Pinpoint the cell where the given text exists, returning its (X, Y) midpoint coordinate. 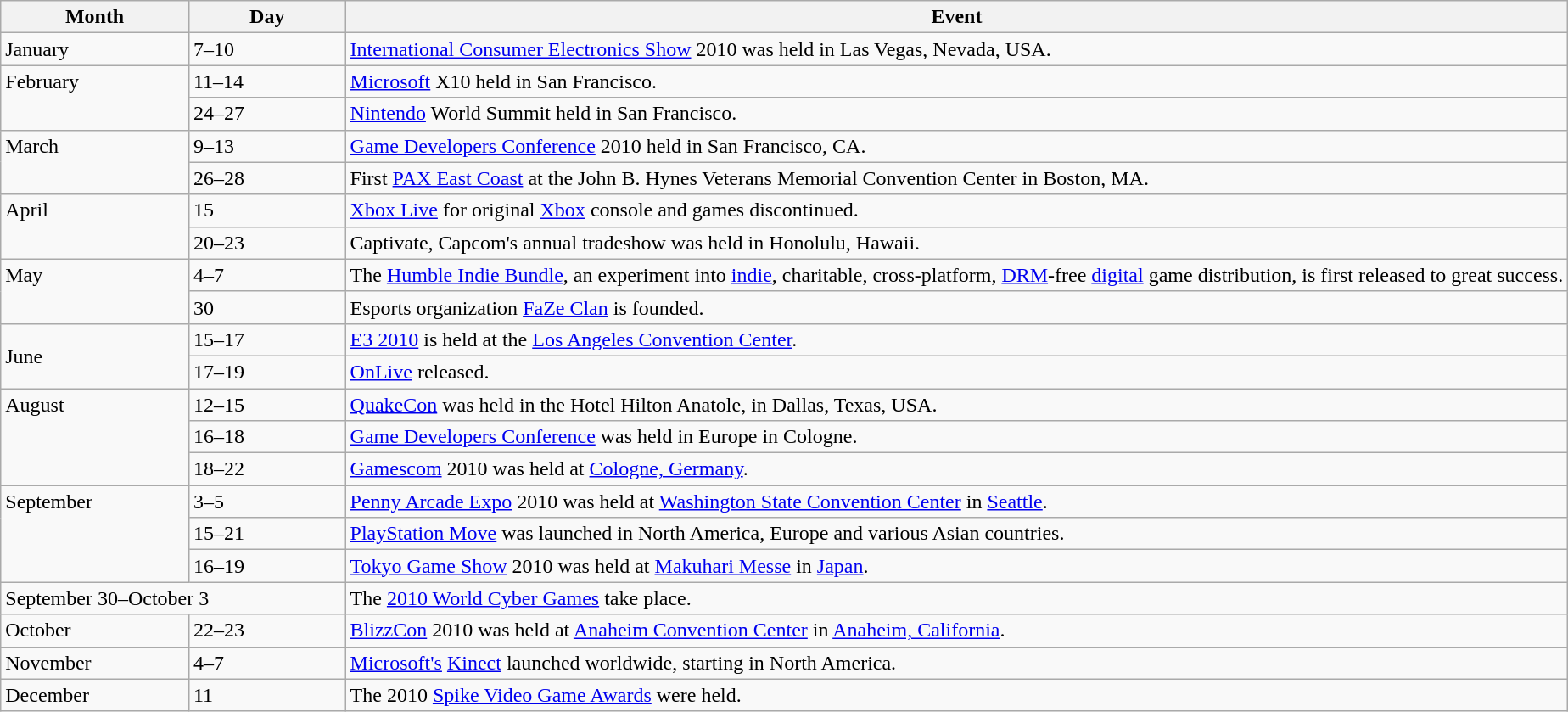
QuakeCon was held in the Hotel Hilton Anatole, in Dallas, Texas, USA. (957, 405)
First PAX East Coast at the John B. Hynes Veterans Memorial Convention Center in Boston, MA. (957, 178)
Month (95, 17)
11–14 (266, 81)
June (95, 356)
September (95, 534)
OnLive released. (957, 372)
17–19 (266, 372)
October (95, 631)
16–19 (266, 566)
11 (266, 695)
The 2010 Spike Video Game Awards were held. (957, 695)
The 2010 World Cyber Games take place. (957, 598)
24–27 (266, 114)
7–10 (266, 49)
E3 2010 is held at the Los Angeles Convention Center. (957, 339)
Event (957, 17)
9–13 (266, 146)
April (95, 227)
March (95, 162)
Penny Arcade Expo 2010 was held at Washington State Convention Center in Seattle. (957, 502)
26–28 (266, 178)
22–23 (266, 631)
20–23 (266, 243)
Day (266, 17)
International Consumer Electronics Show 2010 was held in Las Vegas, Nevada, USA. (957, 49)
BlizzCon 2010 was held at Anaheim Convention Center in Anaheim, California. (957, 631)
12–15 (266, 405)
Game Developers Conference was held in Europe in Cologne. (957, 437)
Captivate, Capcom's annual tradeshow was held in Honolulu, Hawaii. (957, 243)
January (95, 49)
Nintendo World Summit held in San Francisco. (957, 114)
August (95, 437)
November (95, 663)
18–22 (266, 469)
16–18 (266, 437)
Xbox Live for original Xbox console and games discontinued. (957, 210)
15 (266, 210)
Microsoft's Kinect launched worldwide, starting in North America. (957, 663)
15–17 (266, 339)
30 (266, 307)
Game Developers Conference 2010 held in San Francisco, CA. (957, 146)
15–21 (266, 534)
Microsoft X10 held in San Francisco. (957, 81)
February (95, 98)
September 30–October 3 (173, 598)
Tokyo Game Show 2010 was held at Makuhari Messe in Japan. (957, 566)
3–5 (266, 502)
May (95, 291)
December (95, 695)
Esports organization FaZe Clan is founded. (957, 307)
PlayStation Move was launched in North America, Europe and various Asian countries. (957, 534)
Gamescom 2010 was held at Cologne, Germany. (957, 469)
